Capture the cell that displays the provided text and extract its (X, Y) central coordinate. 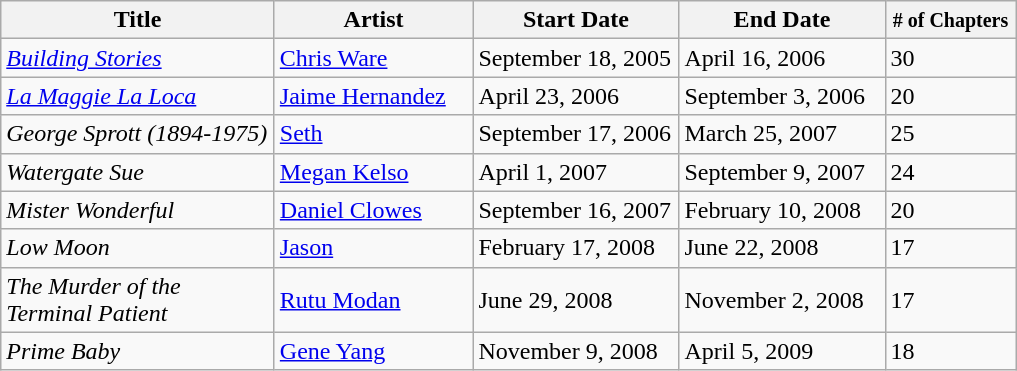
Rutu Modan (374, 300)
Start Date (576, 20)
Chris Ware (374, 58)
November 9, 2008 (576, 351)
24 (950, 172)
September 16, 2007 (576, 210)
Jason (374, 248)
Building Stories (138, 58)
Gene Yang (374, 351)
March 25, 2007 (782, 134)
Megan Kelso (374, 172)
Seth (374, 134)
End Date (782, 20)
The Murder of the Terminal Patient (138, 300)
September 17, 2006 (576, 134)
June 22, 2008 (782, 248)
September 9, 2007 (782, 172)
18 (950, 351)
September 18, 2005 (576, 58)
April 23, 2006 (576, 96)
Watergate Sue (138, 172)
February 10, 2008 (782, 210)
Low Moon (138, 248)
Prime Baby (138, 351)
November 2, 2008 (782, 300)
February 17, 2008 (576, 248)
30 (950, 58)
Title (138, 20)
25 (950, 134)
# of Chapters (950, 20)
September 3, 2006 (782, 96)
Jaime Hernandez (374, 96)
Daniel Clowes (374, 210)
La Maggie La Loca (138, 96)
April 5, 2009 (782, 351)
Artist (374, 20)
April 1, 2007 (576, 172)
Mister Wonderful (138, 210)
June 29, 2008 (576, 300)
April 16, 2006 (782, 58)
George Sprott (1894-1975) (138, 134)
